Extract the (X, Y) coordinate from the center of the cell holding the provided text.  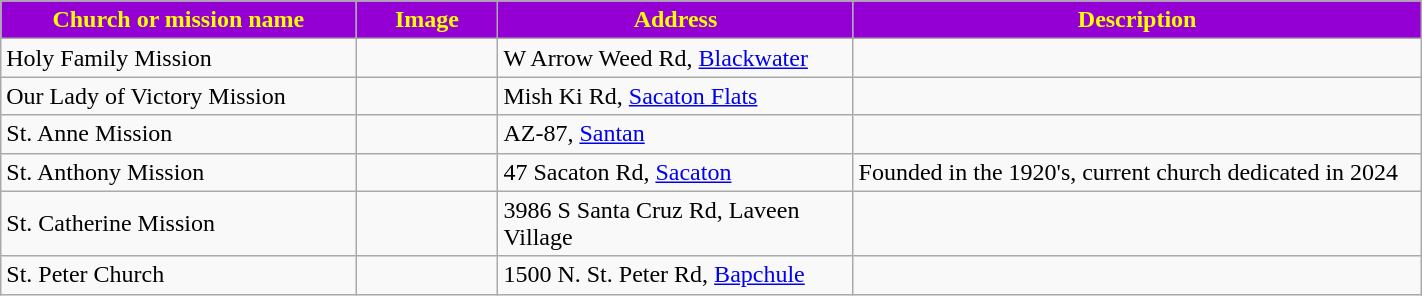
Image (427, 20)
3986 S Santa Cruz Rd, Laveen Village (676, 224)
Description (1137, 20)
St. Anne Mission (178, 134)
47 Sacaton Rd, Sacaton (676, 172)
St. Catherine Mission (178, 224)
Holy Family Mission (178, 58)
Our Lady of Victory Mission (178, 96)
1500 N. St. Peter Rd, Bapchule (676, 275)
Address (676, 20)
St. Anthony Mission (178, 172)
Mish Ki Rd, Sacaton Flats (676, 96)
St. Peter Church (178, 275)
Founded in the 1920's, current church dedicated in 2024 (1137, 172)
AZ-87, Santan (676, 134)
W Arrow Weed Rd, Blackwater (676, 58)
Church or mission name (178, 20)
